Find where the given text appears and provide that cell's center as (x, y) coordinate. 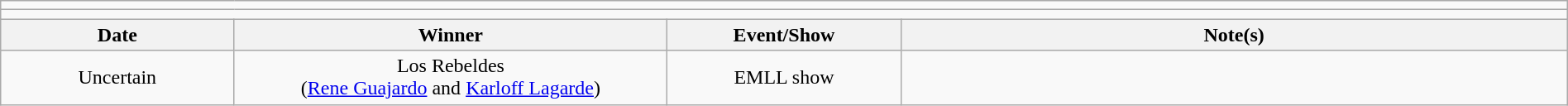
Uncertain (117, 78)
Winner (451, 35)
EMLL show (784, 78)
Note(s) (1234, 35)
Event/Show (784, 35)
Date (117, 35)
Los Rebeldes(Rene Guajardo and Karloff Lagarde) (451, 78)
